Determine the (X, Y) coordinate at the center of the cell enclosing the given text.  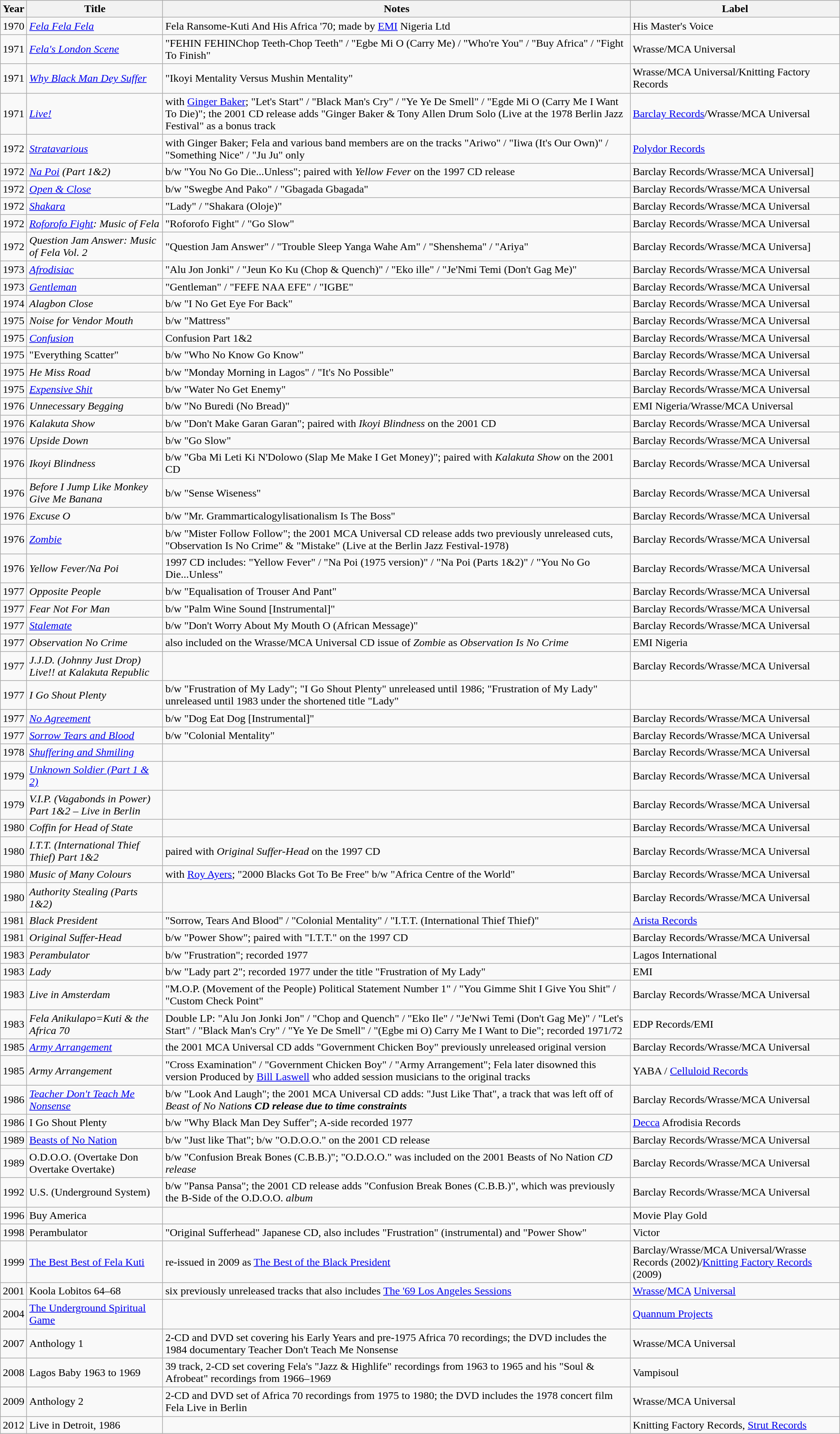
b/w "No Buredi (No Bread)" (397, 406)
Knitting Factory Records, Strut Records (735, 1425)
2-CD and DVD set of Africa 70 recordings from 1975 to 1980; the DVD includes the 1978 concert film Fela Live in Berlin (397, 1402)
Zombie (95, 539)
I.T.T. (International Thief Thief) Part 1&2 (95, 851)
Polydor Records (735, 149)
Before I Jump Like Monkey Give Me Banana (95, 493)
Label (735, 9)
Original Suffer-Head (95, 937)
Noise for Vendor Mouth (95, 321)
Kalakuta Show (95, 423)
Barclay/Wrasse/MCA Universal/Wrasse Records (2002)/Knitting Factory Records (2009) (735, 1262)
Live in Amsterdam (95, 995)
Barclay Records/Wrasse/MCA Universal] (735, 172)
Movie Play Gold (735, 1215)
Stalemate (95, 626)
J.J.D. (Johnny Just Drop) Live!! at Kalakuta Republic (95, 666)
"Lady" / "Shakara (Oloje)" (397, 206)
Year (13, 9)
Confusion Part 1&2 (397, 338)
Roforofo Fight: Music of Fela (95, 223)
b/w "Swegbe And Pako" / "Gbagada Gbagada" (397, 189)
"Ikoyi Mentality Versus Mushin Mentality" (397, 78)
b/w "You No Go Die...Unless"; paired with Yellow Fever on the 1997 CD release (397, 172)
b/w "Monday Morning in Lagos" / "It's No Possible" (397, 372)
b/w "Don't Make Garan Garan"; paired with Ikoyi Blindness on the 2001 CD (397, 423)
b/w "Confusion Break Bones (C.B.B.)"; "O.D.O.O." was included on the 2001 Beasts of No Nation CD release (397, 1163)
1996 (13, 1215)
Alagbon Close (95, 304)
"Roforofo Fight" / "Go Slow" (397, 223)
Open & Close (95, 189)
Confusion (95, 338)
with Roy Ayers; "2000 Blacks Got To Be Free" b/w "Africa Centre of the World" (397, 874)
Expensive Shit (95, 389)
Coffin for Head of State (95, 828)
Live in Detroit, 1986 (95, 1425)
b/w "Power Show"; paired with "I.T.T." on the 1997 CD (397, 937)
The Underground Spiritual Game (95, 1314)
1997 CD includes: "Yellow Fever" / "Na Poi (1975 version)" / "Na Poi (Parts 1&2)" / "You No Go Die...Unless" (397, 568)
Fear Not For Man (95, 608)
"Question Jam Answer" / "Trouble Sleep Yanga Wahe Am" / "Shenshema" / "Ariya" (397, 246)
b/w "Frustration"; recorded 1977 (397, 955)
Lagos Baby 1963 to 1969 (95, 1373)
Question Jam Answer: Music of Fela Vol. 2 (95, 246)
"M.O.P. (Movement of the People) Political Statement Number 1" / "You Gimme Shit I Give You Shit" / "Custom Check Point" (397, 995)
b/w "Sense Wiseness" (397, 493)
Title (95, 9)
Gentleman (95, 287)
"Sorrow, Tears And Blood" / "Colonial Mentality" / "I.T.T. (International Thief Thief)" (397, 920)
b/w "Colonial Mentality" (397, 735)
Excuse O (95, 516)
1974 (13, 304)
Yellow Fever/Na Poi (95, 568)
Authority Stealing (Parts 1&2) (95, 897)
2009 (13, 1402)
b/w "Equalisation of Trouser And Pant" (397, 591)
He Miss Road (95, 372)
1998 (13, 1232)
Quannum Projects (735, 1314)
Observation No Crime (95, 643)
Koola Lobitos 64–68 (95, 1291)
paired with Original Suffer-Head on the 1997 CD (397, 851)
Upside Down (95, 440)
Na Poi (Part 1&2) (95, 172)
2-CD and DVD set covering his Early Years and pre-1975 Africa 70 recordings; the DVD includes the 1984 documentary Teacher Don't Teach Me Nonsense (397, 1343)
"FEHIN FEHINChop Teeth-Chop Teeth" / "Egbe Mi O (Carry Me) / "Who're You" / "Buy Africa" / "Fight To Finish" (397, 49)
2012 (13, 1425)
"Everything Scatter" (95, 355)
Fela's London Scene (95, 49)
U.S. (Underground System) (95, 1192)
Music of Many Colours (95, 874)
the 2001 MCA Universal CD adds "Government Chicken Boy" previously unreleased original version (397, 1047)
b/w "Palm Wine Sound [Instrumental]" (397, 608)
EDP Records/EMI (735, 1025)
b/w "Why Black Man Dey Suffer"; A-side recorded 1977 (397, 1123)
2001 (13, 1291)
"Gentleman" / "FEFE NAA EFE" / "IGBE" (397, 287)
2004 (13, 1314)
1992 (13, 1192)
b/w "Gba Mi Leti Ki N'Dolowo (Slap Me Make I Get Money)"; paired with Kalakuta Show on the 2001 CD (397, 463)
"Original Sufferhead" Japanese CD, also includes "Frustration" (instrumental) and "Power Show" (397, 1232)
YABA / Celluloid Records (735, 1070)
b/w "Mattress" (397, 321)
b/w "Just like That"; b/w "O.D.O.O." on the 2001 CD release (397, 1140)
His Master's Voice (735, 26)
39 track, 2-CD set covering Fela's "Jazz & Highlife" recordings from 1963 to 1965 and his "Soul & Afrobeat" recordings from 1966–1969 (397, 1373)
b/w "Pansa Pansa"; the 2001 CD release adds "Confusion Break Bones (C.B.B.)", which was previously the B-Side of the O.D.O.O. album (397, 1192)
Decca Afrodisia Records (735, 1123)
Shakara (95, 206)
Vampisoul (735, 1373)
"Alu Jon Jonki" / "Jeun Ko Ku (Chop & Quench)" / "Eko ille" / "Je'Nmi Temi (Don't Gag Me)" (397, 269)
2007 (13, 1343)
b/w "Mr. Grammarticalogylisationalism Is The Boss" (397, 516)
b/w "Don't Worry About My Mouth O (African Message)" (397, 626)
Shuffering and Shmiling (95, 752)
2008 (13, 1373)
Afrodisiac (95, 269)
Opposite People (95, 591)
Anthology 2 (95, 1402)
Fela Ransome-Kuti And His Africa '70; made by EMI Nigeria Ltd (397, 26)
Stratavarious (95, 149)
Arista Records (735, 920)
EMI (735, 972)
re-issued in 2009 as The Best of the Black President (397, 1262)
The Best Best of Fela Kuti (95, 1262)
b/w "Go Slow" (397, 440)
Sorrow Tears and Blood (95, 735)
b/w "Dog Eat Dog [Instrumental]" (397, 718)
Beasts of No Nation (95, 1140)
Teacher Don't Teach Me Nonsense (95, 1100)
Anthology 1 (95, 1343)
b/w "Who No Know Go Know" (397, 355)
O.D.O.O. (Overtake Don Overtake Overtake) (95, 1163)
No Agreement (95, 718)
Lady (95, 972)
Black President (95, 920)
Lagos International (735, 955)
Unnecessary Begging (95, 406)
V.I.P. (Vagabonds in Power) Part 1&2 – Live in Berlin (95, 805)
Wrasse/MCA Universal/Knitting Factory Records (735, 78)
Victor (735, 1232)
b/w "Lady part 2"; recorded 1977 under the title "Frustration of My Lady" (397, 972)
Unknown Soldier (Part 1 & 2) (95, 776)
EMI Nigeria/Wrasse/MCA Universal (735, 406)
1970 (13, 26)
Notes (397, 9)
Fela Fela Fela (95, 26)
1978 (13, 752)
Ikoyi Blindness (95, 463)
1999 (13, 1262)
also included on the Wrasse/MCA Universal CD issue of Zombie as Observation Is No Crime (397, 643)
Fela Anikulapo=Kuti & the Africa 70 (95, 1025)
six previously unreleased tracks that also includes The '69 Los Angeles Sessions (397, 1291)
Barclay Records/Wrasse/MCA Universa] (735, 246)
with Ginger Baker; Fela and various band members are on the tracks "Ariwo" / "Iiwa (It's Our Own)" / "Something Nice" / "Ju Ju" only (397, 149)
b/w "I No Get Eye For Back" (397, 304)
Why Black Man Dey Suffer (95, 78)
EMI Nigeria (735, 643)
Buy America (95, 1215)
b/w "Water No Get Enemy" (397, 389)
Live! (95, 114)
